Output the [X, Y] coordinate of the center of the cell containing the given text.  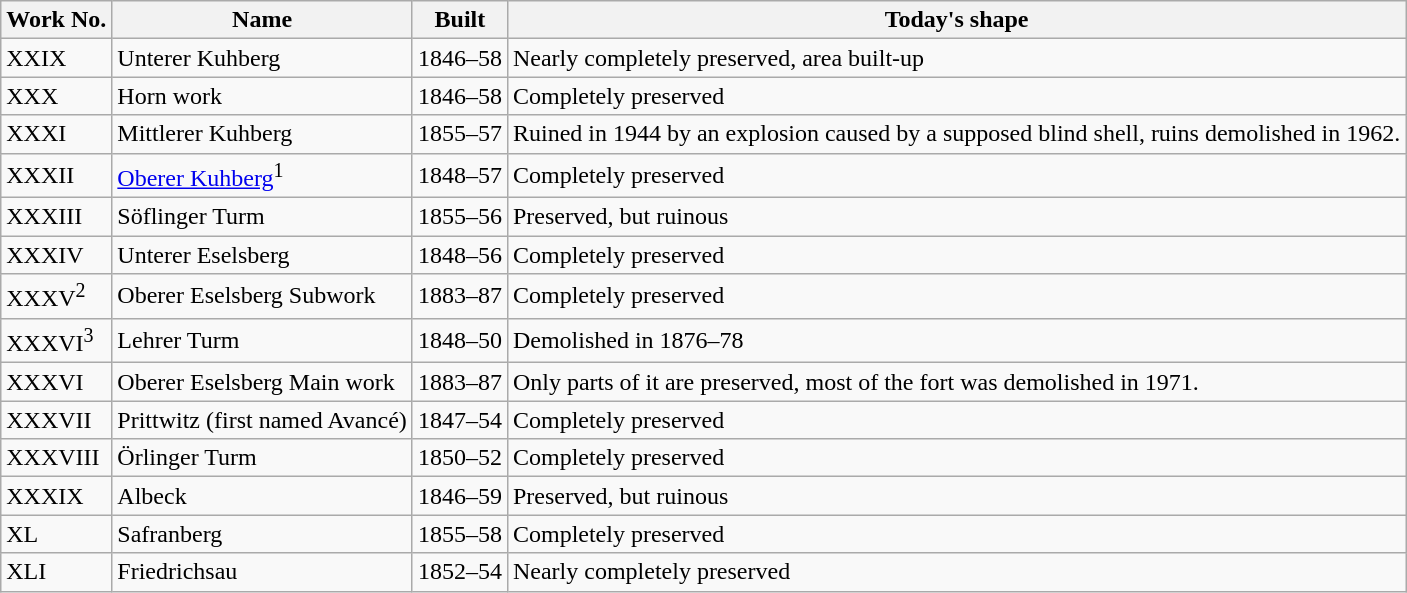
Nearly completely preserved, area built-up [956, 58]
XXXVIII [56, 458]
Ruined in 1944 by an explosion caused by a supposed blind shell, ruins demolished in 1962. [956, 134]
XXXIII [56, 217]
Örlinger Turm [262, 458]
Oberer Eselsberg Main work [262, 382]
Built [460, 20]
Unterer Kuhberg [262, 58]
XXXIV [56, 255]
1848–50 [460, 340]
1848–57 [460, 176]
XXXII [56, 176]
XLI [56, 572]
1848–56 [460, 255]
Albeck [262, 496]
Work No. [56, 20]
1847–54 [460, 420]
Lehrer Turm [262, 340]
Oberer Eselsberg Subwork [262, 296]
Söflinger Turm [262, 217]
XXXV2 [56, 296]
1852–54 [460, 572]
XXXIX [56, 496]
Mittlerer Kuhberg [262, 134]
Name [262, 20]
Nearly completely preserved [956, 572]
1855–56 [460, 217]
1846–59 [460, 496]
Unterer Eselsberg [262, 255]
Only parts of it are preserved, most of the fort was demolished in 1971. [956, 382]
Horn work [262, 96]
Today's shape [956, 20]
XXXVII [56, 420]
XXXI [56, 134]
Friedrichsau [262, 572]
1855–57 [460, 134]
Demolished in 1876–78 [956, 340]
XXIX [56, 58]
Safranberg [262, 534]
XXXVI [56, 382]
1855–58 [460, 534]
XXX [56, 96]
Oberer Kuhberg1 [262, 176]
XL [56, 534]
1850–52 [460, 458]
Prittwitz (first named Avancé) [262, 420]
XXXVI3 [56, 340]
